Scan for the cell matching the given text and deliver its (X, Y) coordinate at center. 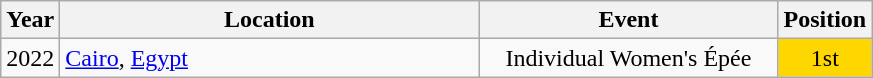
Individual Women's Épée (628, 58)
Year (30, 20)
2022 (30, 58)
Location (270, 20)
Cairo, Egypt (270, 58)
1st (825, 58)
Position (825, 20)
Event (628, 20)
